Locate the cell with the specified text and output its [x, y] center coordinate. 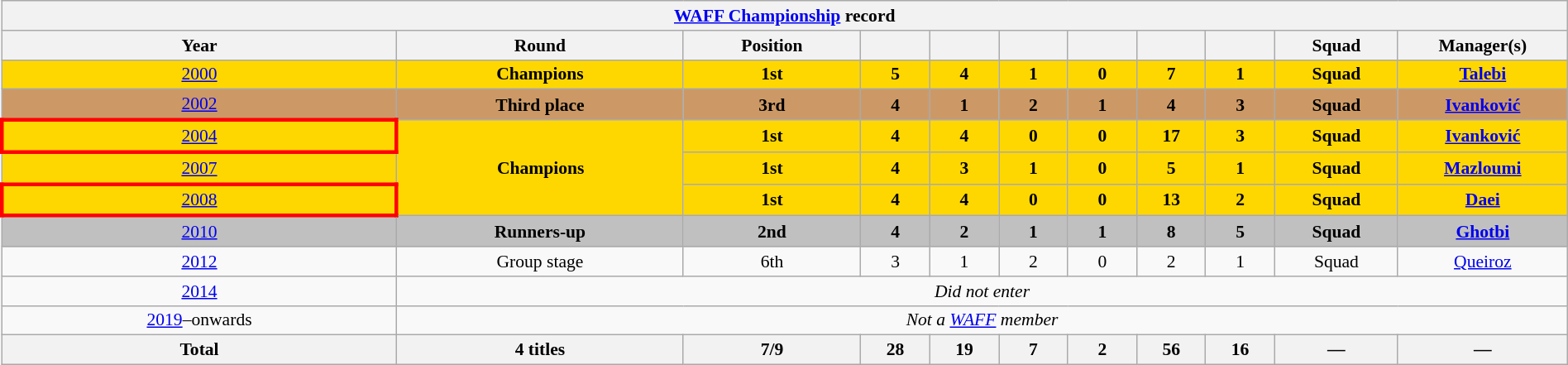
Ghotbi [1482, 232]
Daei [1482, 200]
2000 [199, 74]
Total [199, 350]
2019–onwards [199, 320]
2012 [199, 262]
Mazloumi [1482, 169]
Runners-up [540, 232]
2014 [199, 291]
Round [540, 46]
Third place [540, 104]
Group stage [540, 262]
WAFF Championship record [784, 16]
Talebi [1482, 74]
Queiroz [1482, 262]
7/9 [772, 350]
56 [1171, 350]
2008 [199, 200]
Did not enter [982, 291]
2007 [199, 169]
28 [895, 350]
17 [1171, 136]
Manager(s) [1482, 46]
8 [1171, 232]
3rd [772, 104]
16 [1241, 350]
Not a WAFF member [982, 320]
Position [772, 46]
2nd [772, 232]
2004 [199, 136]
13 [1171, 200]
Year [199, 46]
4 titles [540, 350]
19 [964, 350]
2002 [199, 104]
6th [772, 262]
2010 [199, 232]
